Provide the (X, Y) coordinate of the cell's center where the given text is located.  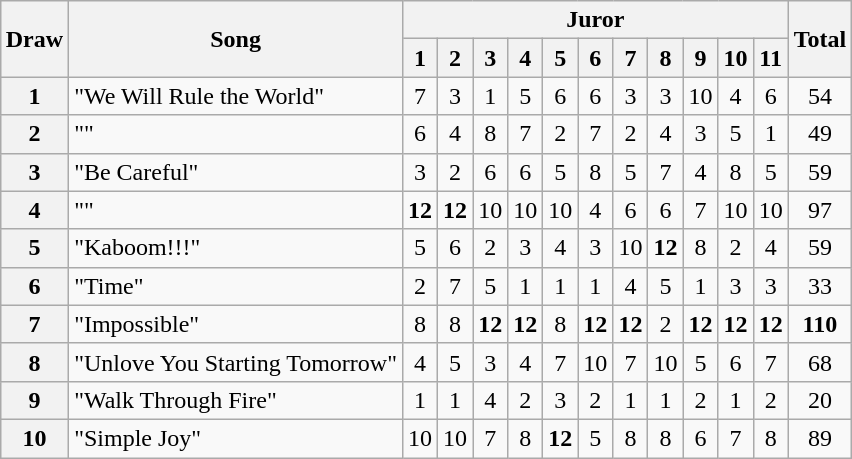
"Unlove You Starting Tomorrow" (236, 362)
"Impossible" (236, 324)
110 (820, 324)
"Time" (236, 286)
Total (820, 39)
89 (820, 438)
"We Will Rule the World" (236, 96)
49 (820, 134)
20 (820, 400)
"Be Careful" (236, 172)
11 (770, 58)
"Kaboom!!!" (236, 248)
54 (820, 96)
68 (820, 362)
Juror (596, 20)
33 (820, 286)
Song (236, 39)
"Simple Joy" (236, 438)
"Walk Through Fire" (236, 400)
97 (820, 210)
Draw (34, 39)
